Detect which cell encompasses the target text, then output its [X, Y] center coordinate. 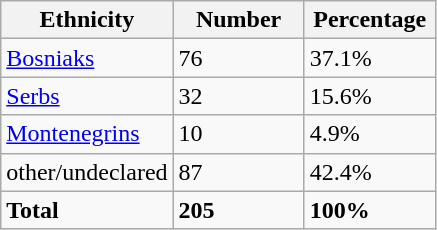
Serbs [87, 96]
15.6% [370, 96]
Total [87, 210]
other/undeclared [87, 172]
42.4% [370, 172]
Bosniaks [87, 58]
Number [238, 20]
76 [238, 58]
Ethnicity [87, 20]
Montenegrins [87, 134]
205 [238, 210]
100% [370, 210]
Percentage [370, 20]
10 [238, 134]
32 [238, 96]
37.1% [370, 58]
87 [238, 172]
4.9% [370, 134]
